Provide the [x, y] coordinate of the cell's center where the given text is located.  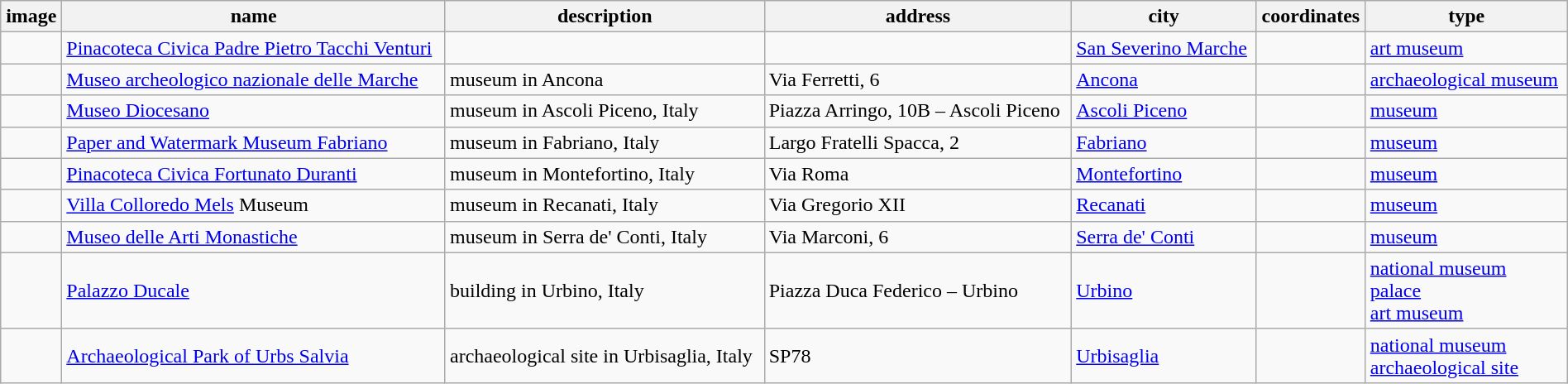
Urbino [1164, 290]
city [1164, 17]
Ascoli Piceno [1164, 111]
Urbisaglia [1164, 356]
Paper and Watermark Museum Fabriano [254, 142]
national museumarchaeological site [1466, 356]
museum in Serra de' Conti, Italy [605, 237]
name [254, 17]
Via Ferretti, 6 [918, 79]
Montefortino [1164, 174]
museum in Ancona [605, 79]
description [605, 17]
Museo delle Arti Monastiche [254, 237]
Fabriano [1164, 142]
Pinacoteca Civica Fortunato Duranti [254, 174]
Piazza Duca Federico – Urbino [918, 290]
Via Roma [918, 174]
Via Gregorio XII [918, 205]
Pinacoteca Civica Padre Pietro Tacchi Venturi [254, 48]
museum in Fabriano, Italy [605, 142]
Villa Colloredo Mels Museum [254, 205]
Archaeological Park of Urbs Salvia [254, 356]
archaeological site in Urbisaglia, Italy [605, 356]
Via Marconi, 6 [918, 237]
coordinates [1312, 17]
Museo Diocesano [254, 111]
art museum [1466, 48]
Palazzo Ducale [254, 290]
Serra de' Conti [1164, 237]
Piazza Arringo, 10B – Ascoli Piceno [918, 111]
address [918, 17]
image [31, 17]
Museo archeologico nazionale delle Marche [254, 79]
archaeological museum [1466, 79]
national museumpalaceart museum [1466, 290]
museum in Ascoli Piceno, Italy [605, 111]
building in Urbino, Italy [605, 290]
Largo Fratelli Spacca, 2 [918, 142]
SP78 [918, 356]
Recanati [1164, 205]
Ancona [1164, 79]
museum in Montefortino, Italy [605, 174]
museum in Recanati, Italy [605, 205]
type [1466, 17]
San Severino Marche [1164, 48]
